Return the (x, y) coordinate for the center point of the cell that contains the specified text.  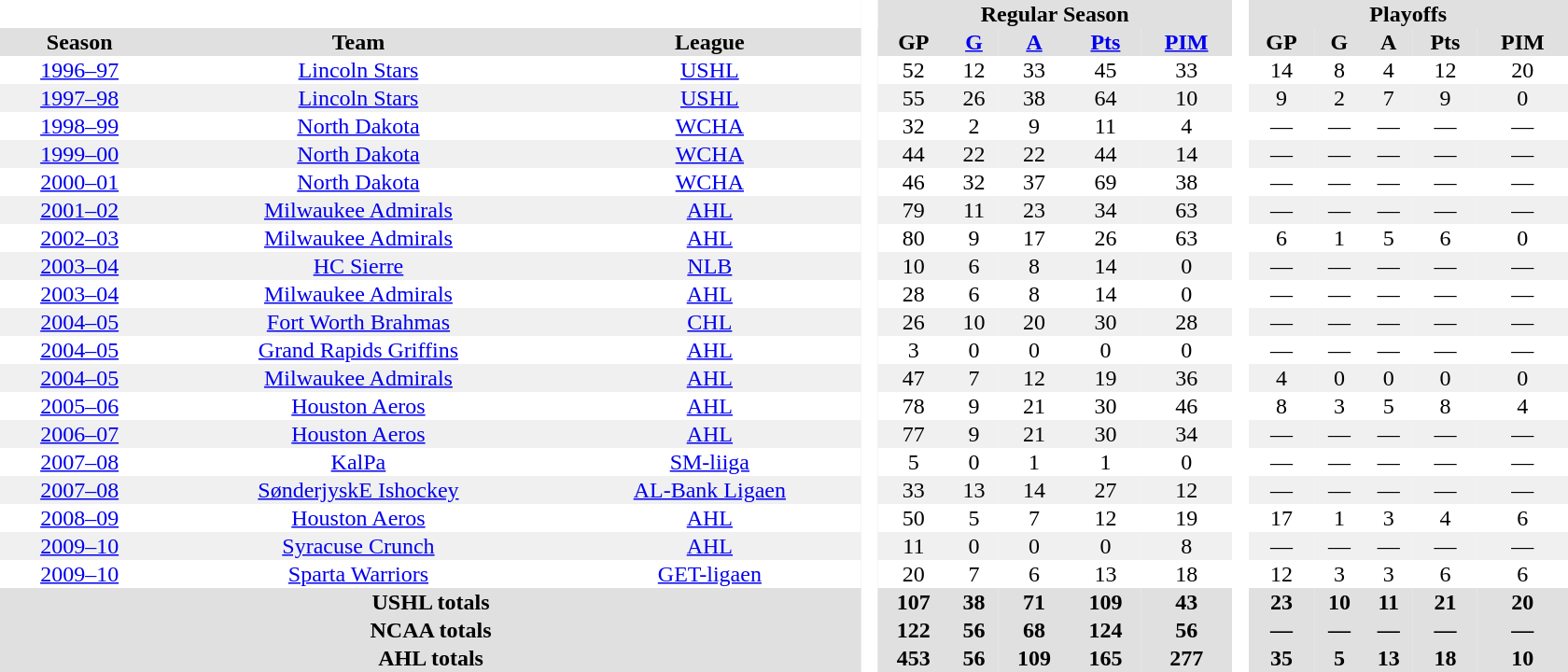
277 (1187, 658)
27 (1105, 490)
2008–09 (79, 518)
64 (1105, 98)
37 (1034, 182)
50 (914, 518)
77 (914, 434)
68 (1034, 630)
Season (79, 42)
AL-Bank Ligaen (710, 490)
Team (358, 42)
NCAA totals (431, 630)
2001–02 (79, 210)
Playoffs (1407, 14)
45 (1105, 70)
1996–97 (79, 70)
2006–07 (79, 434)
165 (1105, 658)
122 (914, 630)
Grand Rapids Griffins (358, 350)
Syracuse Crunch (358, 546)
453 (914, 658)
Regular Season (1055, 14)
79 (914, 210)
47 (914, 378)
AHL totals (431, 658)
36 (1187, 378)
SM-liiga (710, 462)
35 (1281, 658)
CHL (710, 322)
SønderjyskE Ishockey (358, 490)
1999–00 (79, 154)
Fort Worth Brahmas (358, 322)
71 (1034, 602)
69 (1105, 182)
80 (914, 238)
2005–06 (79, 406)
1998–99 (79, 126)
KalPa (358, 462)
NLB (710, 266)
1997–98 (79, 98)
USHL totals (431, 602)
107 (914, 602)
2002–03 (79, 238)
52 (914, 70)
124 (1105, 630)
55 (914, 98)
2000–01 (79, 182)
HC Sierre (358, 266)
78 (914, 406)
43 (1187, 602)
League (710, 42)
GET-ligaen (710, 574)
Sparta Warriors (358, 574)
